Pinpoint the cell where the given text exists, returning its [x, y] midpoint coordinate. 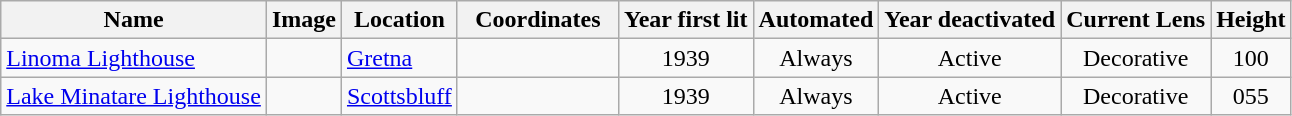
Height [1251, 20]
Year first lit [686, 20]
Automated [816, 20]
Location [399, 20]
Current Lens [1136, 20]
Linoma Lighthouse [134, 58]
Image [304, 20]
Gretna [399, 58]
Scottsbluff [399, 96]
100 [1251, 58]
Coordinates [538, 20]
Lake Minatare Lighthouse [134, 96]
Year deactivated [970, 20]
Name [134, 20]
055 [1251, 96]
